Output the [X, Y] coordinate of the center of the cell containing the given text.  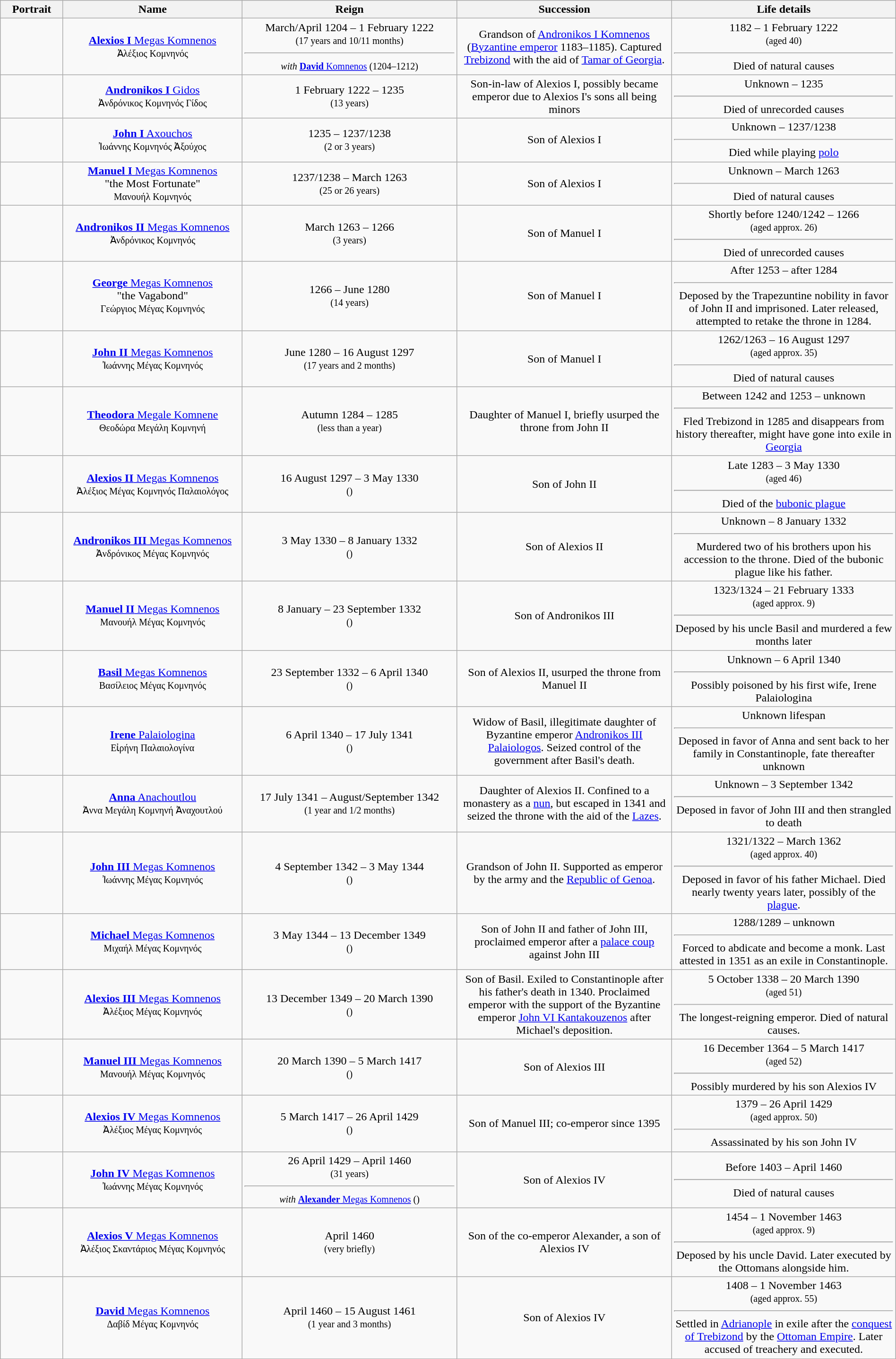
Son of John II [564, 484]
April 1460(very briefly) [350, 1242]
David Megas KomnenosΔαβίδ Μέγας Κομνηνός [152, 1318]
1 February 1222 – 1235(13 years) [350, 96]
Grandson of John II. Supported as emperor by the army and the Republic of Genoa. [564, 873]
Son of the co-emperor Alexander, a son of Alexios IV [564, 1242]
Manuel III Megas KomnenosΜανουήλ Μέγας Κομνηνός [152, 1067]
John III Megas KomnenosἸωάννης Μέγας Κομνηνός [152, 873]
Between 1242 and 1253 – unknownFled Trebizond in 1285 and disappears from history thereafter, might have gone into exile in Georgia [784, 421]
Unknown – 3 September 1342Deposed in favor of John III and then strangled to death [784, 804]
Theodora Megale KomneneΘεοδώρα Μεγάλη Κομνηνή [152, 421]
John II Megas KomnenosἸωάννης Μέγας Κομνηνός [152, 358]
1321/1322 – March 1362(aged approx. 40)Deposed in favor of his father Michael. Died nearly twenty years later, possibly of the plague. [784, 873]
1262/1263 – 16 August 1297(aged approx. 35)Died of natural causes [784, 358]
Unknown lifespanDeposed in favor of Anna and sent back to her family in Constantinople, fate thereafter unknown [784, 741]
Life details [784, 9]
3 May 1330 – 8 January 1332() [350, 546]
April 1460 – 15 August 1461(1 year and 3 months) [350, 1318]
Succession [564, 9]
1288/1289 – unknownForced to abdicate and become a monk. Last attested in 1351 as an exile in Constantinople. [784, 942]
3 May 1344 – 13 December 1349() [350, 942]
13 December 1349 – 20 March 1390() [350, 1004]
Son-in-law of Alexios I, possibly became emperor due to Alexios I's sons all being minors [564, 96]
Daughter of Alexios II. Confined to a monastery as a nun, but escaped in 1341 and seized the throne with the aid of the Lazes. [564, 804]
Alexios IV Megas KomnenosἈλέξιος Μέγας Κομνηνός [152, 1123]
Unknown – 1235Died of unrecorded causes [784, 96]
Alexios III Megas KomnenosἈλέξιος Μέγας Κομνηνός [152, 1004]
Reign [350, 9]
Late 1283 – 3 May 1330(aged 46)Died of the bubonic plague [784, 484]
Grandson of Andronikos I Komnenos (Byzantine emperor 1183–1185). Captured Trebizond with the aid of Tamar of Georgia. [564, 46]
26 April 1429 – April 1460(31 years)with Alexander Megas Komnenos () [350, 1180]
Before 1403 – April 1460Died of natural causes [784, 1180]
March 1263 – 1266(3 years) [350, 234]
Daughter of Manuel I, briefly usurped the throne from John II [564, 421]
5 March 1417 – 26 April 1429() [350, 1123]
Andronikos I GidosἈνδρόνικος Κομνηνός Γίδος [152, 96]
Andronikos II Megas KomnenosἈνδρόνικος Κομνηνός [152, 234]
Manuel I Megas Komnenos"the Most Fortunate"Μανουήλ Κομνηνός [152, 183]
Name [152, 9]
20 March 1390 – 5 March 1417() [350, 1067]
Son of Alexios III [564, 1067]
6 April 1340 – 17 July 1341() [350, 741]
1379 – 26 April 1429(aged approx. 50)Assassinated by his son John IV [784, 1123]
Son of Andronikos III [564, 615]
Widow of Basil, illegitimate daughter of Byzantine emperor Andronikos III Palaiologos. Seized control of the government after Basil's death. [564, 741]
Andronikos III Megas KomnenosἈνδρόνικος Μέγας Κομνηνός [152, 546]
Unknown – 8 January 1332Murdered two of his brothers upon his accession to the throne. Died of the bubonic plague like his father. [784, 546]
1182 – 1 February 1222(aged 40)Died of natural causes [784, 46]
4 September 1342 – 3 May 1344() [350, 873]
Michael Megas KomnenosΜιχαήλ Μέγας Κομνηνός [152, 942]
George Megas Komnenos"the Vagabond"Γεώργιος Μέγας Κομνηνός [152, 296]
5 October 1338 – 20 March 1390(aged 51)The longest-reigning emperor. Died of natural causes. [784, 1004]
Son of Alexios II [564, 546]
1454 – 1 November 1463(aged approx. 9)Deposed by his uncle David. Later executed by the Ottomans alongside him. [784, 1242]
John I AxouchosἸωάννης Κομνηνός Ἀξούχος [152, 140]
Manuel II Megas KomnenosΜανουήλ Μέγας Κομνηνός [152, 615]
John IV Megas KomnenosἸωάννης Μέγας Κομνηνός [152, 1180]
Alexios I Megas KomnenosἈλέξιος Κομνηνός [152, 46]
16 August 1297 – 3 May 1330() [350, 484]
Unknown – 6 April 1340Possibly poisoned by his first wife, Irene Palaiologina [784, 679]
1323/1324 – 21 February 1333(aged approx. 9)Deposed by his uncle Basil and murdered a few months later [784, 615]
Son of Alexios II, usurped the throne from Manuel II [564, 679]
March/April 1204 – 1 February 1222(17 years and 10/11 months)with David Komnenos (1204–1212) [350, 46]
1237/1238 – March 1263(25 or 26 years) [350, 183]
Unknown – March 1263Died of natural causes [784, 183]
16 December 1364 – 5 March 1417(aged 52)Possibly murdered by his son Alexios IV [784, 1067]
17 July 1341 – August/September 1342(1 year and 1/2 months) [350, 804]
Alexios II Megas KomnenosἈλέξιος Μέγας Κομνηνός Παλαιολόγος [152, 484]
Son of John II and father of John III, proclaimed emperor after a palace coup against John III [564, 942]
8 January – 23 September 1332() [350, 615]
1266 – June 1280(14 years) [350, 296]
June 1280 – 16 August 1297(17 years and 2 months) [350, 358]
Unknown – 1237/1238Died while playing polo [784, 140]
Basil Megas KomnenosΒασίλειος Μέγας Κομνηνός [152, 679]
Alexios V Megas KomnenosἈλέξιος Σκαντάριος Μέγας Κομνηνός [152, 1242]
Son of Manuel III; co-emperor since 1395 [564, 1123]
Anna AnachoutlouἈννα Μεγάλη Κομνηνή Ἀναχουτλού [152, 804]
Shortly before 1240/1242 – 1266(aged approx. 26)Died of unrecorded causes [784, 234]
Portrait [32, 9]
Irene PalaiologinaΕἰρήνη Παλαιολογίνα [152, 741]
Autumn 1284 – 1285(less than a year) [350, 421]
1235 – 1237/1238(2 or 3 years) [350, 140]
23 September 1332 – 6 April 1340() [350, 679]
